Search for the cell housing the specified text and yield its [X, Y] center coordinate. 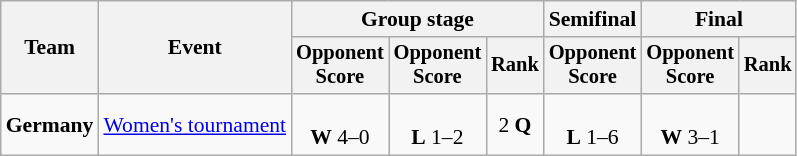
Semifinal [593, 19]
Team [50, 48]
L 1–2 [438, 124]
Germany [50, 124]
W 4–0 [340, 124]
Final [718, 19]
L 1–6 [593, 124]
Group stage [418, 19]
Women's tournament [194, 124]
2 Q [515, 124]
W 3–1 [690, 124]
Event [194, 48]
